Capture the cell that displays the provided text and extract its [X, Y] central coordinate. 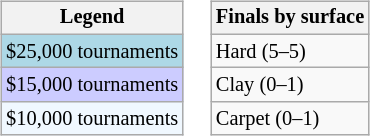
Finals by surface [290, 18]
Carpet (0–1) [290, 119]
$10,000 tournaments [92, 119]
Hard (5–5) [290, 51]
Legend [92, 18]
$15,000 tournaments [92, 85]
Clay (0–1) [290, 85]
$25,000 tournaments [92, 51]
